Output the [X, Y] coordinate of the center of the cell containing the given text.  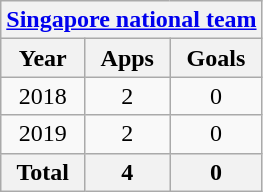
Goals [216, 58]
Apps [128, 58]
2018 [43, 96]
Total [43, 172]
4 [128, 172]
Singapore national team [132, 20]
2019 [43, 134]
Year [43, 58]
